Find where the given text appears and provide that cell's center as [X, Y] coordinate. 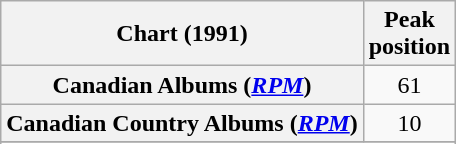
10 [409, 123]
Peak position [409, 34]
Canadian Country Albums (RPM) [182, 123]
Canadian Albums (RPM) [182, 85]
Chart (1991) [182, 34]
61 [409, 85]
